From the cell containing the given text, extract its center point as (x, y) coordinate. 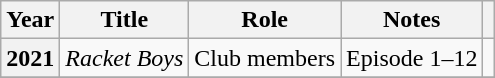
Racket Boys (124, 58)
Title (124, 20)
Year (30, 20)
Role (265, 20)
Club members (265, 58)
2021 (30, 58)
Episode 1–12 (412, 58)
Notes (412, 20)
